From the cell containing the given text, extract its center point as [X, Y] coordinate. 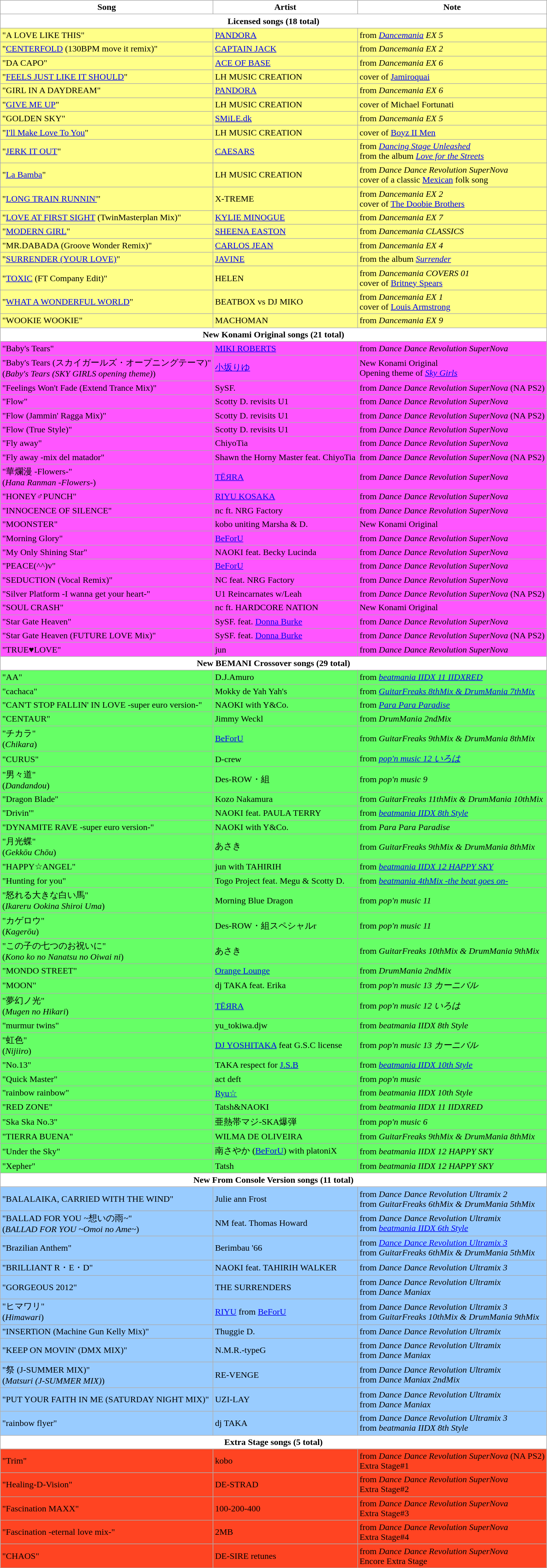
dj TAKA [285, 1423]
"怒れる大きな白い馬"(Ikareru Ookina Shiroi Uma) [107, 900]
Tatsh&NAOKI [285, 1107]
"I'll Make Love To You" [107, 132]
RIYU from BeForU [285, 1312]
New Konami OriginalOpening theme of Sky Girls [452, 368]
2MB [285, 1532]
Ryu☆ [285, 1093]
cover of Jamiroquai [452, 77]
"LOVE AT FIRST SIGHT (TwinMasterplan Mix)" [107, 218]
cover of Boyz II Men [452, 132]
from Dance Dance Revolution Ultramix [452, 1331]
"Hunting for you" [107, 881]
"LONG TRAIN RUNNIN'" [107, 199]
"GIVE ME UP" [107, 104]
kobo [285, 1461]
DE-STRAD [285, 1485]
from Dancemania CLASSICS [452, 232]
CARLOS JEAN [285, 245]
from pop'n music 9 [452, 780]
from beatmania 4thMix -the beat goes on- [452, 881]
"KEEP ON MOVIN' (DMX MIX)" [107, 1350]
"La Bamba" [107, 175]
"MOON" [107, 986]
"Fly away" [107, 443]
"Dragon Blade" [107, 799]
"Under the Sky" [107, 1152]
NC feat. NRG Factory [285, 580]
from Dancemania EX 4 [452, 245]
亜熱帯マジ-SKA爆弾 [285, 1122]
from GuitarFreaks 10thMix & DrumMania 9thMix [452, 951]
Des-ROW・組 [285, 780]
Licensed songs (18 total) [273, 21]
from Dancemania COVERS 01cover of Britney Spears [452, 278]
"BALALAIKA, CARRIED WITH THE WIND" [107, 1198]
from Dancemania EX 7 [452, 218]
D-crew [285, 759]
N.M.R.-typeG [285, 1350]
"BALLAD FOR YOU ~想いの雨~"(BALLAD FOR YOU ~Omoi no Ame~) [107, 1223]
New From Console Version songs (11 total) [273, 1180]
"SEDUCTION (Vocal Remix)" [107, 580]
UZI-LAY [285, 1399]
U1 Reincarnates w/Leah [285, 594]
小坂りゆ [285, 368]
TAKA respect for J.S.B [285, 1065]
Morning Blue Dragon [285, 900]
HELEN [285, 278]
"PUT YOUR FAITH IN ME (SATURDAY NIGHT MIX)" [107, 1399]
"Star Gate Heaven" [107, 622]
Des-ROW・組スペシャルr [285, 926]
from Dance Dance Revolution SuperNovacover of a classic Mexican folk song [452, 175]
"INNOCENCE OF SILENCE" [107, 510]
SySF. [285, 388]
from Dance Dance Revolution Ultramix 2from GuitarFreaks 6thMix & DrumMania 5thMix [452, 1198]
"Fascination -eternal love mix-" [107, 1532]
"murmur twins" [107, 1026]
from Dancemania EX 9 [452, 321]
kobo uniting Marsha & D. [285, 524]
D.J.Amuro [285, 677]
MIKI ROBERTS [285, 348]
"rainbow flyer" [107, 1423]
"Silver Platform -I wanna get your heart-" [107, 594]
"CENTAUR" [107, 719]
from Dancemania EX 2cover of The Doobie Brothers [452, 199]
from Dance Dance Revolution Ultramix 3from beatmania IIDX 8th Style [452, 1423]
BEATBOX vs DJ MIKO [285, 302]
New Konami Original songs (21 total) [273, 334]
DJ YOSHITAKA feat G.S.C license [285, 1045]
"華爛漫 -Flowers-"(Hana Ranman -Flowers-) [107, 477]
"Trim" [107, 1461]
from GuitarFreaks 11thMix & DrumMania 10thMix [452, 799]
"Quick Master" [107, 1079]
from Dance Dance Revolution Ultramixfrom Dance Maniax 2ndMix [452, 1375]
"WOOKIE WOOKIE" [107, 321]
from Dance Dance Revolution SuperNovaExtra Stage#3 [452, 1508]
yu_tokiwa.djw [285, 1026]
from Dance Dance Revolution Ultramix 3from GuitarFreaks 6thMix & DrumMania 5thMix [452, 1248]
"チカラ"(Chikara) [107, 739]
SMiLE.dk [285, 118]
"夢幻ノ光"(Mugen no Hikari) [107, 1006]
"CAN'T STOP FALLIN' IN LOVE -super euro version-" [107, 705]
MACHOMAN [285, 321]
"A LOVE LIKE THIS" [107, 35]
"Morning Glory" [107, 538]
cover of Michael Fortunati [452, 104]
"MR.DABADA (Groove Wonder Remix)" [107, 245]
from Dance Dance Revolution SuperNovaExtra Stage#2 [452, 1485]
NAOKI feat. PAULA TERRY [285, 813]
南さやか (BeForU) with platoniX [285, 1152]
act deft [285, 1079]
"RED ZONE" [107, 1107]
"INSERTiON (Machine Gun Kelly Mix)" [107, 1331]
"No.13" [107, 1065]
"Flow (True Style)" [107, 429]
"Flow" [107, 402]
from the album Surrender [452, 259]
Togo Project feat. Megu & Scotty D. [285, 881]
jun [285, 649]
nc ft. HARDCORE NATION [285, 608]
"HAPPY☆ANGEL" [107, 867]
dj TAKA feat. Erika [285, 986]
"DYNAMITE RAVE -super euro version-" [107, 827]
RIYU KOSAKA [285, 497]
"GIRL IN A DAYDREAM" [107, 91]
CAPTAIN JACK [285, 49]
Shawn the Horny Master feat. ChiyoTia [285, 457]
DE-SIRE retunes [285, 1556]
"Brazilian Anthem" [107, 1248]
"WHAT A WONDERFUL WORLD" [107, 302]
"TOXIC (FT Company Edit)" [107, 278]
Mokky de Yah Yah's [285, 691]
"SOUL CRASH" [107, 608]
NAOKI feat. TAHIRIH WALKER [285, 1268]
NAOKI feat. Becky Lucinda [285, 552]
"My Only Shining Star" [107, 552]
"HONEY♂PUNCH" [107, 497]
"カゲロウ"(Kagerōu) [107, 926]
"虹色"(Nijiiro) [107, 1045]
Orange Lounge [285, 971]
from GuitarFreaks 8thMix & DrumMania 7thMix [452, 691]
Kozo Nakamura [285, 799]
"Ska Ska No.3" [107, 1122]
"FEELS JUST LIKE IT SHOULD" [107, 77]
NM feat. Thomas Howard [285, 1223]
"Xepher" [107, 1166]
THE SURRENDERS [285, 1288]
KYLIE MINOGUE [285, 218]
jun with TAHIRIH [285, 867]
"MODERN GIRL" [107, 232]
CAESARS [285, 151]
JAVINE [285, 259]
"rainbow rainbow" [107, 1093]
"祭 (J-SUMMER MIX)"(Matsuri (J-SUMMER MIX)) [107, 1375]
"Drivin'" [107, 813]
from pop'n music 6 [452, 1122]
"男々道"(Dandandou) [107, 780]
"JERK IT OUT" [107, 151]
"Baby's Tears (スカイガールズ・オープニングテーマ)"(Baby's Tears (SKY GIRLS opening theme)) [107, 368]
"BRILLIANT R・E・D" [107, 1268]
from Dance Dance Revolution Ultramixfrom beatmania IIDX 6th Style [452, 1223]
Song [107, 7]
nc ft. NRG Factory [285, 510]
from pop'n music [452, 1079]
"CURUS" [107, 759]
"Healing-D-Vision" [107, 1485]
Artist [285, 7]
"CENTERFOLD (130BPM move it remix)" [107, 49]
Thuggie D. [285, 1331]
Julie ann Frost [285, 1198]
"ヒマワリ"(Himawari) [107, 1312]
"GOLDEN SKY" [107, 118]
Note [452, 7]
Extra Stage songs (5 total) [273, 1442]
SHEENA EASTON [285, 232]
WILMA DE OLIVEIRA [285, 1137]
"TIERRA BUENA" [107, 1137]
from Dance Dance Revolution Ultramix 3from GuitarFreaks 10thMix & DrumMania 9thMix [452, 1312]
"cachaca" [107, 691]
from Dancemania EX 2 [452, 49]
from Dance Dance Revolution SuperNova (NA PS2)Extra Stage#1 [452, 1461]
from Dancing Stage Unleashedfrom the album Love for the Streets [452, 151]
Jimmy Weckl [285, 719]
ACE OF BASE [285, 63]
"Baby's Tears" [107, 348]
"Feelings Won't Fade (Extend Trance Mix)" [107, 388]
from Dance Dance Revolution SuperNovaEncore Extra Stage [452, 1556]
"MONDO STREET" [107, 971]
"GORGEOUS 2012" [107, 1288]
"Star Gate Heaven (FUTURE LOVE Mix)" [107, 635]
New BEMANI Crossover songs (29 total) [273, 663]
ChiyoTia [285, 443]
from Dance Dance Revolution Ultramix 3 [452, 1268]
"Flow (Jammin' Ragga Mix)" [107, 416]
from Dancemania EX 1cover of Louis Armstrong [452, 302]
from Dance Dance Revolution SuperNovaExtra Stage#4 [452, 1532]
RE-VENGE [285, 1375]
"この子の七つのお祝いに"(Kono ko no Nanatsu no Oiwai ni) [107, 951]
"AA" [107, 677]
"SURRENDER (YOUR LOVE)" [107, 259]
"TRUE♥LOVE" [107, 649]
X-TREME [285, 199]
100-200-400 [285, 1508]
"PEACE(^^)v" [107, 566]
"Fly away -mix del matador" [107, 457]
"Fascination MAXX" [107, 1508]
Tatsh [285, 1166]
Berimbau '66 [285, 1248]
"CHAOS" [107, 1556]
"MOONSTER" [107, 524]
"DA CAPO" [107, 63]
"月光蝶"(Gekkōu Chōu) [107, 847]
